Provide the [x, y] coordinate of the cell's center where the given text is located.  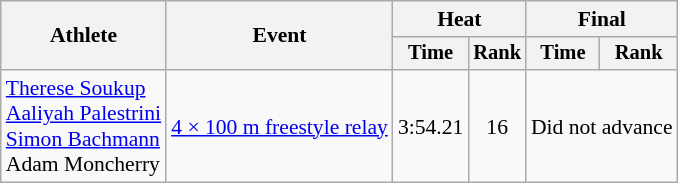
Event [280, 36]
Therese SoukupAaliyah PalestriniSimon BachmannAdam Moncherry [84, 126]
Did not advance [602, 126]
Athlete [84, 36]
Heat [460, 19]
16 [497, 126]
3:54.21 [430, 126]
4 × 100 m freestyle relay [280, 126]
Final [602, 19]
